Output the [X, Y] coordinate of the center of the cell containing the given text.  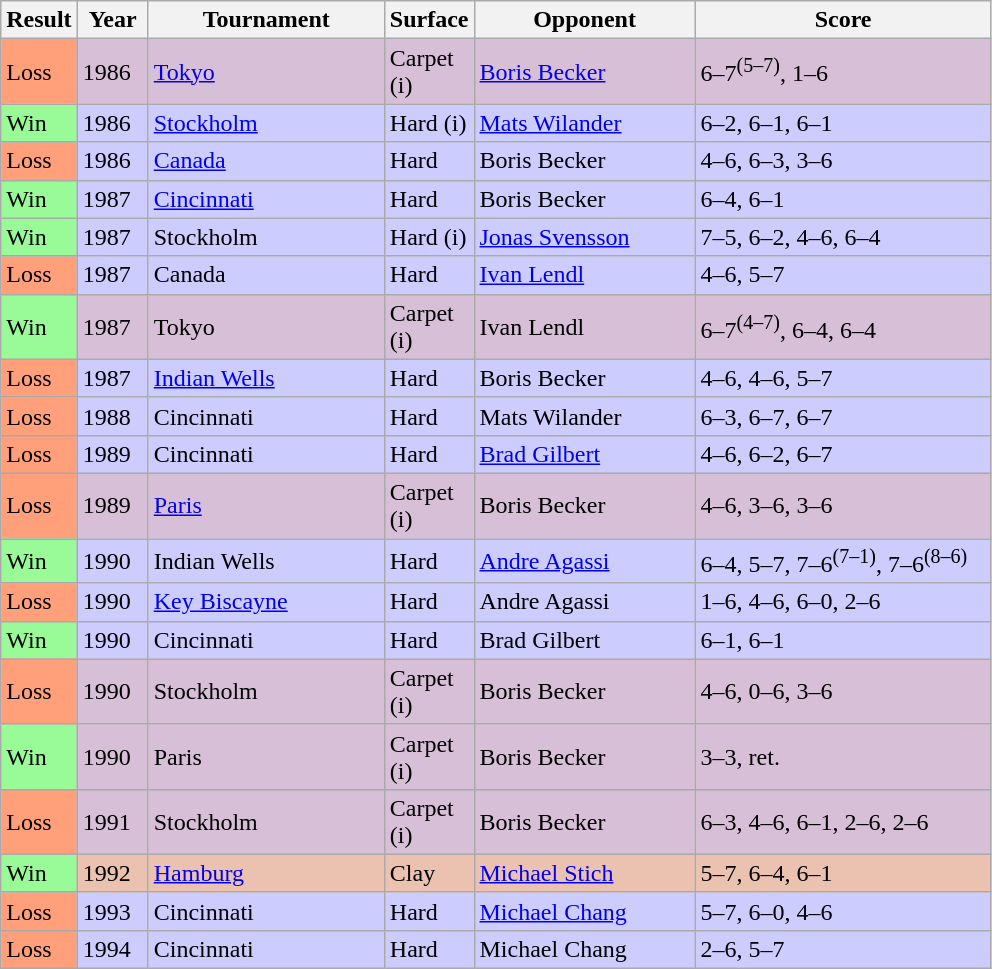
Clay [429, 873]
1993 [112, 911]
Opponent [584, 20]
6–3, 6–7, 6–7 [843, 416]
6–7(4–7), 6–4, 6–4 [843, 326]
Year [112, 20]
Result [39, 20]
4–6, 6–3, 3–6 [843, 161]
6–2, 6–1, 6–1 [843, 123]
7–5, 6–2, 4–6, 6–4 [843, 237]
Surface [429, 20]
1994 [112, 949]
Jonas Svensson [584, 237]
2–6, 5–7 [843, 949]
6–3, 4–6, 6–1, 2–6, 2–6 [843, 822]
Score [843, 20]
1992 [112, 873]
5–7, 6–4, 6–1 [843, 873]
Key Biscayne [266, 602]
6–4, 6–1 [843, 199]
Tournament [266, 20]
6–4, 5–7, 7–6(7–1), 7–6(8–6) [843, 560]
6–1, 6–1 [843, 640]
Hamburg [266, 873]
1–6, 4–6, 6–0, 2–6 [843, 602]
1988 [112, 416]
4–6, 6–2, 6–7 [843, 454]
3–3, ret. [843, 756]
1991 [112, 822]
6–7(5–7), 1–6 [843, 72]
4–6, 3–6, 3–6 [843, 506]
Michael Stich [584, 873]
5–7, 6–0, 4–6 [843, 911]
4–6, 0–6, 3–6 [843, 692]
4–6, 5–7 [843, 275]
4–6, 4–6, 5–7 [843, 378]
